Extract the (x, y) coordinate from the center of the cell holding the provided text.  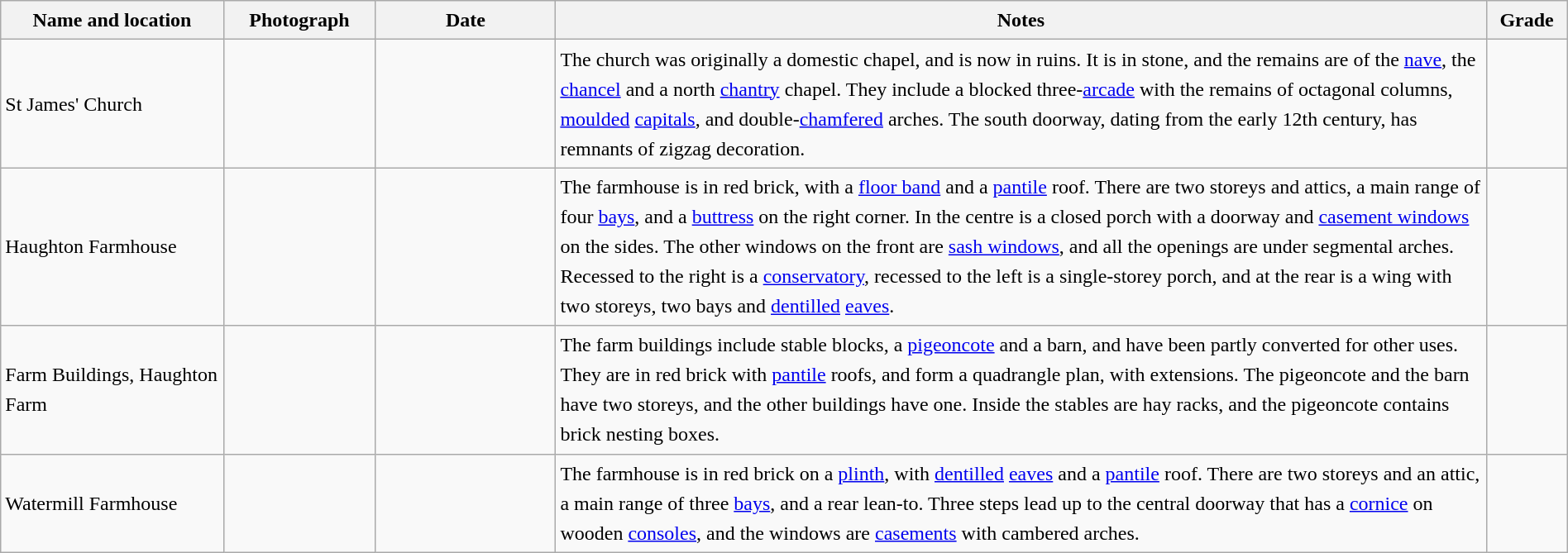
Date (466, 20)
Name and location (112, 20)
Farm Buildings, Haughton Farm (112, 390)
Notes (1021, 20)
Grade (1527, 20)
Photograph (299, 20)
Haughton Farmhouse (112, 246)
St James' Church (112, 104)
Watermill Farmhouse (112, 503)
